Return (x, y) of the center of cell containing provided text 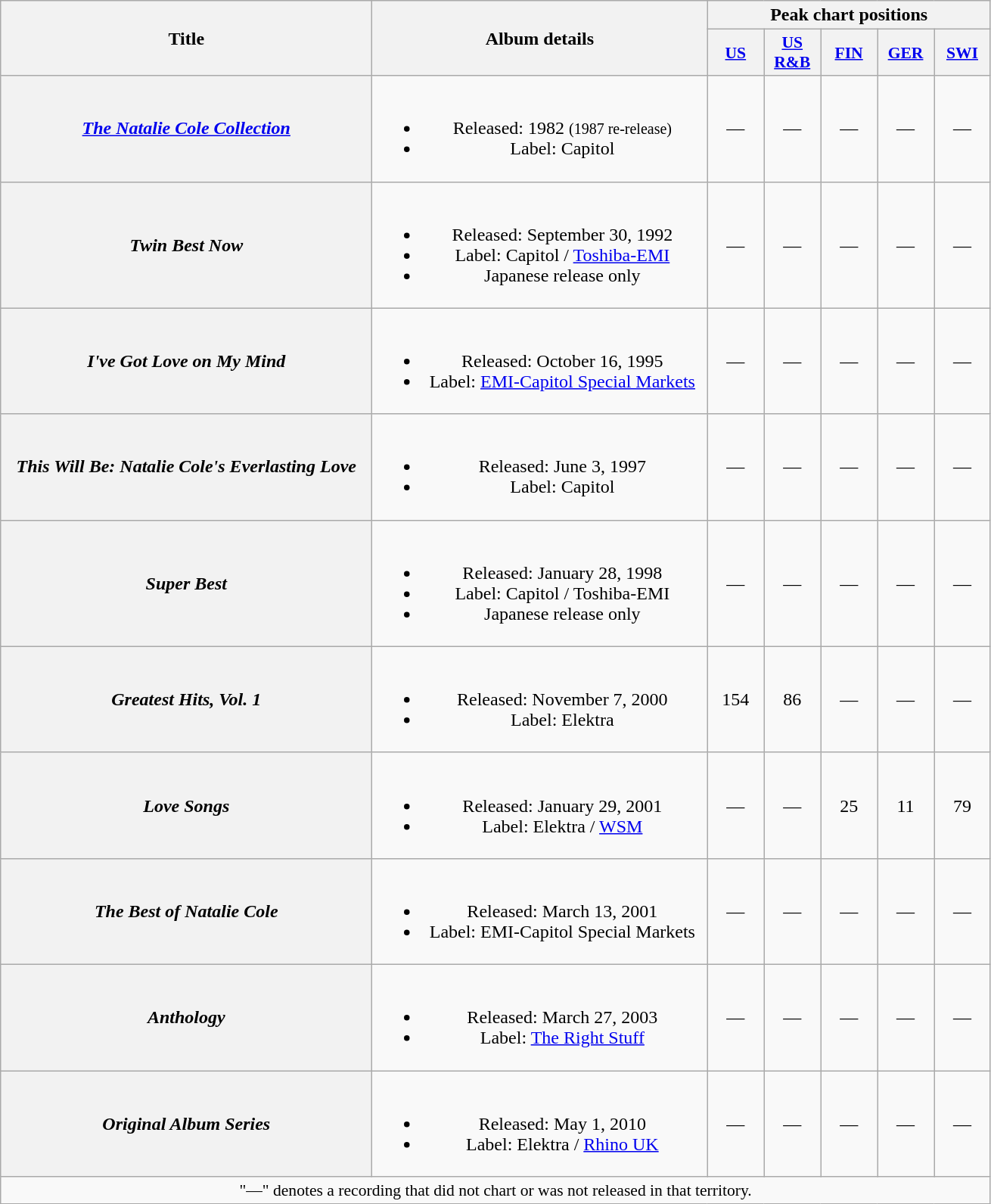
This Will Be: Natalie Cole's Everlasting Love (186, 467)
Album details (540, 38)
Released: March 27, 2003Label: The Right Stuff (540, 1017)
25 (849, 805)
Released: September 30, 1992Label: Capitol / Toshiba-EMIJapanese release only (540, 245)
Anthology (186, 1017)
Released: May 1, 2010Label: Elektra / Rhino UK (540, 1123)
FIN (849, 53)
79 (962, 805)
Greatest Hits, Vol. 1 (186, 699)
Peak chart positions (849, 15)
Released: March 13, 2001Label: EMI-Capitol Special Markets (540, 911)
The Best of Natalie Cole (186, 911)
154 (735, 699)
Released: 1982 (1987 re-release)Label: Capitol (540, 129)
Love Songs (186, 805)
SWI (962, 53)
Released: June 3, 1997Label: Capitol (540, 467)
Twin Best Now (186, 245)
US (735, 53)
"—" denotes a recording that did not chart or was not released in that territory. (496, 1190)
Released: January 29, 2001Label: Elektra / WSM (540, 805)
Released: January 28, 1998Label: Capitol / Toshiba-EMIJapanese release only (540, 583)
I've Got Love on My Mind (186, 361)
Title (186, 38)
Released: October 16, 1995Label: EMI-Capitol Special Markets (540, 361)
Super Best (186, 583)
11 (906, 805)
86 (793, 699)
The Natalie Cole Collection (186, 129)
Original Album Series (186, 1123)
Released: November 7, 2000Label: Elektra (540, 699)
GER (906, 53)
USR&B (793, 53)
